Capture the cell that displays the provided text and extract its (x, y) central coordinate. 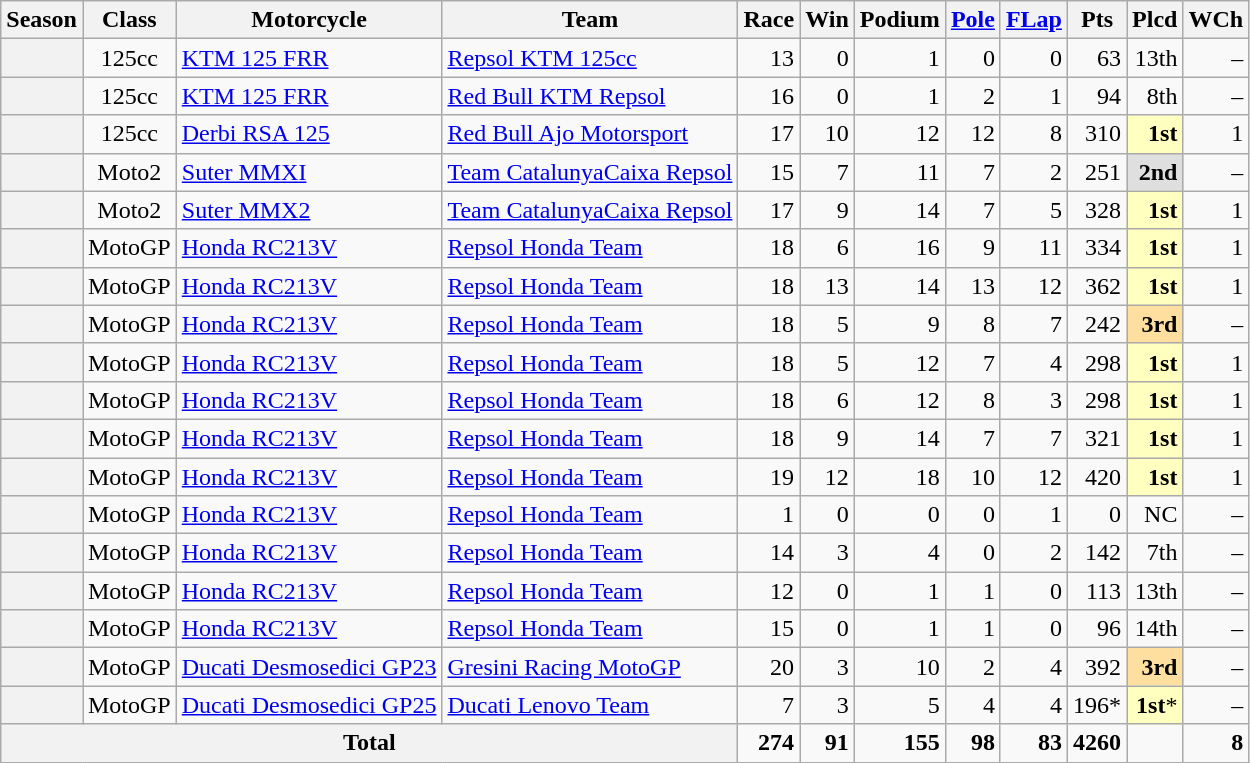
Ducati Lenovo Team (590, 705)
Repsol KTM 125cc (590, 58)
96 (1096, 629)
1st* (1155, 705)
Ducati Desmosedici GP25 (309, 705)
Suter MMXI (309, 172)
274 (769, 743)
155 (900, 743)
Motorcycle (309, 20)
113 (1096, 591)
Race (769, 20)
310 (1096, 134)
NC (1155, 515)
7th (1155, 553)
Plcd (1155, 20)
362 (1096, 286)
420 (1096, 477)
19 (769, 477)
91 (828, 743)
Gresini Racing MotoGP (590, 667)
2nd (1155, 172)
WCh (1216, 20)
83 (1034, 743)
Derbi RSA 125 (309, 134)
63 (1096, 58)
98 (972, 743)
20 (769, 667)
14th (1155, 629)
FLap (1034, 20)
334 (1096, 248)
Team (590, 20)
94 (1096, 96)
Win (828, 20)
Pole (972, 20)
251 (1096, 172)
Red Bull Ajo Motorsport (590, 134)
242 (1096, 324)
Red Bull KTM Repsol (590, 96)
Season (42, 20)
Ducati Desmosedici GP23 (309, 667)
Total (370, 743)
Suter MMX2 (309, 210)
Pts (1096, 20)
142 (1096, 553)
8th (1155, 96)
328 (1096, 210)
392 (1096, 667)
Class (129, 20)
321 (1096, 438)
Podium (900, 20)
196* (1096, 705)
4260 (1096, 743)
